Return the [X, Y] coordinate for the center point of the cell that contains the specified text.  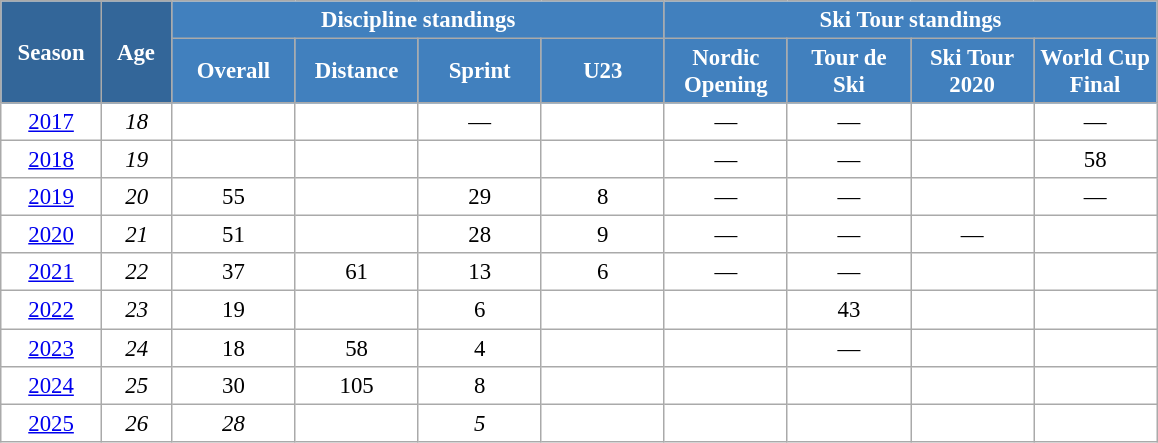
29 [480, 197]
2022 [52, 310]
2017 [52, 122]
Age [136, 52]
Overall [234, 72]
105 [356, 385]
2019 [52, 197]
5 [480, 423]
20 [136, 197]
23 [136, 310]
2018 [52, 160]
Season [52, 52]
43 [848, 310]
Sprint [480, 72]
21 [136, 235]
51 [234, 235]
Discipline standings [418, 20]
55 [234, 197]
Distance [356, 72]
37 [234, 273]
2020 [52, 235]
Ski Tour2020 [972, 72]
61 [356, 273]
2023 [52, 348]
4 [480, 348]
U23 [602, 72]
2024 [52, 385]
25 [136, 385]
9 [602, 235]
2021 [52, 273]
26 [136, 423]
Tour deSki [848, 72]
Ski Tour standings [910, 20]
World CupFinal [1096, 72]
24 [136, 348]
22 [136, 273]
NordicOpening [726, 72]
2025 [52, 423]
30 [234, 385]
13 [480, 273]
